Detect which cell encompasses the target text, then output its (X, Y) center coordinate. 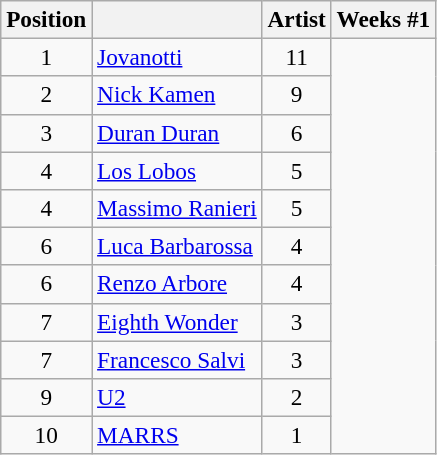
Luca Barbarossa (177, 246)
U2 (177, 397)
11 (296, 57)
Jovanotti (177, 57)
Eighth Wonder (177, 322)
Nick Kamen (177, 95)
Duran Duran (177, 133)
Massimo Ranieri (177, 208)
Position (46, 19)
MARRS (177, 435)
Weeks #1 (384, 19)
Artist (296, 19)
Francesco Salvi (177, 359)
10 (46, 435)
Renzo Arbore (177, 284)
Los Lobos (177, 170)
